Capture the cell that displays the provided text and extract its [X, Y] central coordinate. 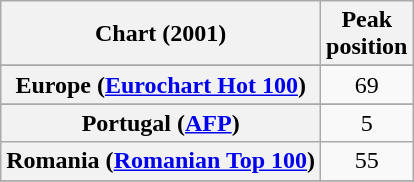
5 [367, 123]
69 [367, 85]
Peakposition [367, 34]
Europe (Eurochart Hot 100) [161, 85]
Romania (Romanian Top 100) [161, 161]
Chart (2001) [161, 34]
Portugal (AFP) [161, 123]
55 [367, 161]
